Return [x, y] of the center of cell containing provided text 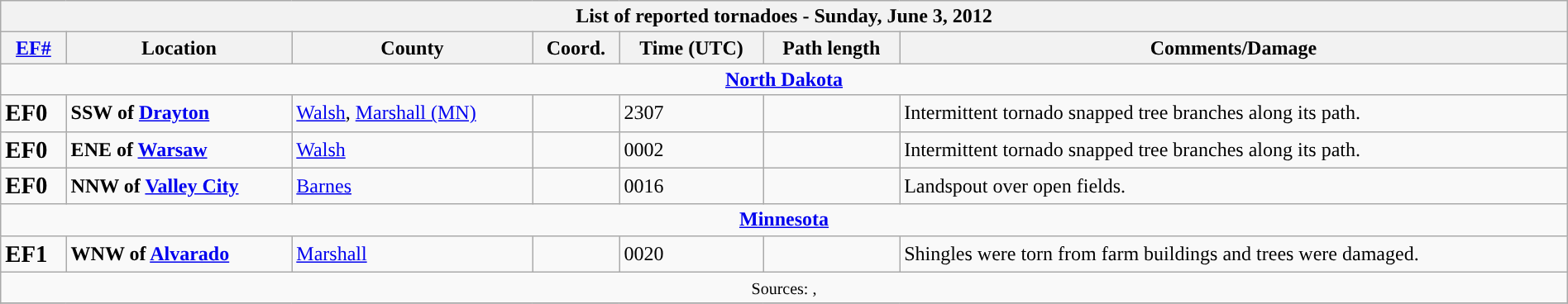
EF# [33, 48]
Comments/Damage [1234, 48]
WNW of Alvarado [179, 254]
Shingles were torn from farm buildings and trees were damaged. [1234, 254]
Coord. [576, 48]
County [412, 48]
Marshall [412, 254]
Landspout over open fields. [1234, 186]
Time (UTC) [691, 48]
2307 [691, 113]
SSW of Drayton [179, 113]
Location [179, 48]
ENE of Warsaw [179, 150]
0002 [691, 150]
NNW of Valley City [179, 186]
0020 [691, 254]
Walsh, Marshall (MN) [412, 113]
North Dakota [784, 79]
Minnesota [784, 220]
Walsh [412, 150]
EF1 [33, 254]
Path length [832, 48]
Sources: , [784, 287]
0016 [691, 186]
List of reported tornadoes - Sunday, June 3, 2012 [784, 17]
Barnes [412, 186]
